Return the [x, y] coordinate for the center point of the cell that contains the specified text.  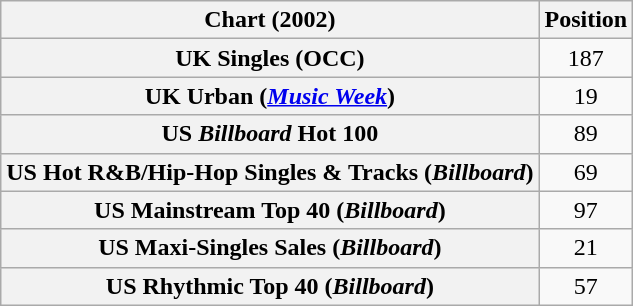
89 [586, 134]
US Billboard Hot 100 [270, 134]
US Hot R&B/Hip-Hop Singles & Tracks (Billboard) [270, 172]
187 [586, 58]
21 [586, 248]
Chart (2002) [270, 20]
UK Urban (Music Week) [270, 96]
69 [586, 172]
US Maxi-Singles Sales (Billboard) [270, 248]
UK Singles (OCC) [270, 58]
97 [586, 210]
US Rhythmic Top 40 (Billboard) [270, 286]
US Mainstream Top 40 (Billboard) [270, 210]
Position [586, 20]
19 [586, 96]
57 [586, 286]
